Identify which cell holds the provided text, then report its [X, Y] central coordinate. 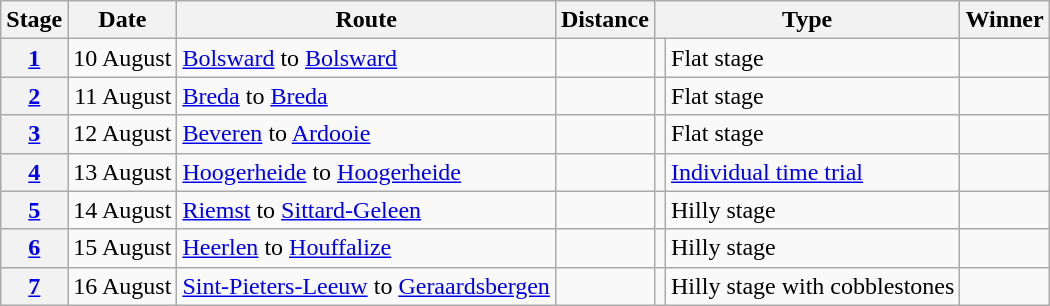
Distance [604, 20]
2 [34, 96]
Breda to Breda [366, 96]
Riemst to Sittard-Geleen [366, 210]
12 August [122, 134]
5 [34, 210]
Stage [34, 20]
Route [366, 20]
Individual time trial [813, 172]
Sint-Pieters-Leeuw to Geraardsbergen [366, 286]
13 August [122, 172]
Bolsward to Bolsward [366, 58]
3 [34, 134]
6 [34, 248]
Heerlen to Houffalize [366, 248]
Date [122, 20]
Type [806, 20]
7 [34, 286]
Beveren to Ardooie [366, 134]
Hoogerheide to Hoogerheide [366, 172]
1 [34, 58]
15 August [122, 248]
14 August [122, 210]
4 [34, 172]
11 August [122, 96]
16 August [122, 286]
Winner [1004, 20]
Hilly stage with cobblestones [813, 286]
10 August [122, 58]
